Locate the cell with the specified text and output its (x, y) center coordinate. 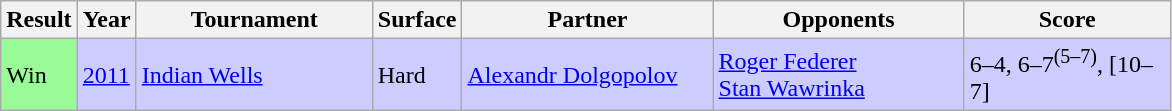
Score (1067, 20)
Alexandr Dolgopolov (588, 75)
Hard (417, 75)
Year (106, 20)
Roger Federer Stan Wawrinka (838, 75)
Tournament (254, 20)
Partner (588, 20)
Surface (417, 20)
Win (39, 75)
6–4, 6–7(5–7), [10–7] (1067, 75)
Indian Wells (254, 75)
2011 (106, 75)
Result (39, 20)
Opponents (838, 20)
